Return the [x, y] coordinate for the center point of the cell that contains the specified text.  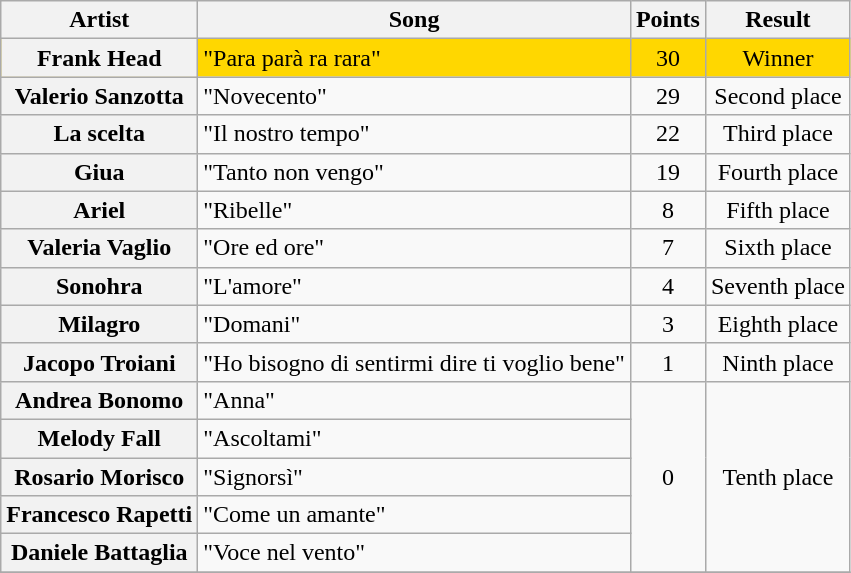
Winner [778, 58]
"Anna" [414, 400]
Jacopo Troiani [100, 362]
30 [668, 58]
La scelta [100, 134]
Ninth place [778, 362]
"Signorsì" [414, 477]
Valerio Sanzotta [100, 96]
Andrea Bonomo [100, 400]
3 [668, 324]
29 [668, 96]
Fourth place [778, 172]
4 [668, 286]
"Ho bisogno di sentirmi dire ti voglio bene" [414, 362]
"Il nostro tempo" [414, 134]
0 [668, 476]
Daniele Battaglia [100, 553]
"Domani" [414, 324]
Song [414, 20]
Second place [778, 96]
Ariel [100, 210]
Result [778, 20]
Rosario Morisco [100, 477]
Valeria Vaglio [100, 248]
19 [668, 172]
Points [668, 20]
Artist [100, 20]
"L'amore" [414, 286]
22 [668, 134]
Tenth place [778, 476]
"Para parà ra rara" [414, 58]
"Ascoltami" [414, 438]
Fifth place [778, 210]
Melody Fall [100, 438]
"Novecento" [414, 96]
Milagro [100, 324]
"Come un amante" [414, 515]
"Ribelle" [414, 210]
Sixth place [778, 248]
8 [668, 210]
Giua [100, 172]
Third place [778, 134]
Sonohra [100, 286]
"Ore ed ore" [414, 248]
Frank Head [100, 58]
Francesco Rapetti [100, 515]
7 [668, 248]
Seventh place [778, 286]
"Voce nel vento" [414, 553]
1 [668, 362]
"Tanto non vengo" [414, 172]
Eighth place [778, 324]
